Pinpoint the cell where the given text exists, returning its [X, Y] midpoint coordinate. 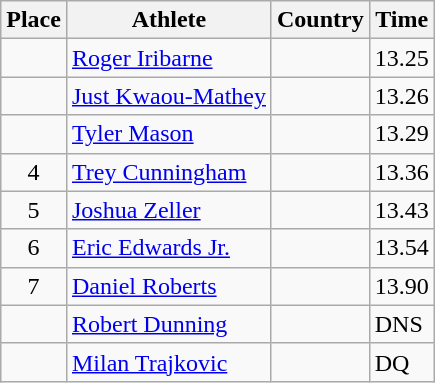
13.29 [402, 134]
DQ [402, 362]
13.26 [402, 96]
Country [320, 20]
Daniel Roberts [168, 286]
7 [34, 286]
Place [34, 20]
6 [34, 248]
Tyler Mason [168, 134]
13.54 [402, 248]
Robert Dunning [168, 324]
5 [34, 210]
Time [402, 20]
Just Kwaou-Mathey [168, 96]
13.36 [402, 172]
Eric Edwards Jr. [168, 248]
13.43 [402, 210]
13.25 [402, 58]
Roger Iribarne [168, 58]
DNS [402, 324]
Milan Trajkovic [168, 362]
Joshua Zeller [168, 210]
Athlete [168, 20]
13.90 [402, 286]
4 [34, 172]
Trey Cunningham [168, 172]
